Find where the given text appears and provide that cell's center as (X, Y) coordinate. 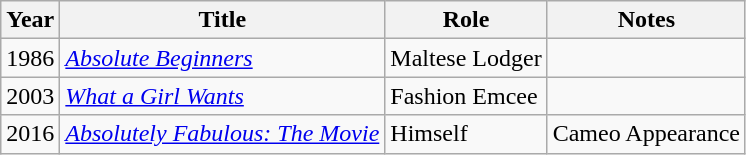
Cameo Appearance (646, 134)
1986 (30, 58)
Absolutely Fabulous: The Movie (222, 134)
Year (30, 20)
Himself (466, 134)
Fashion Emcee (466, 96)
Maltese Lodger (466, 58)
Title (222, 20)
Notes (646, 20)
2016 (30, 134)
What a Girl Wants (222, 96)
Absolute Beginners (222, 58)
Role (466, 20)
2003 (30, 96)
